Provide the (X, Y) coordinate of the cell's center where the given text is located.  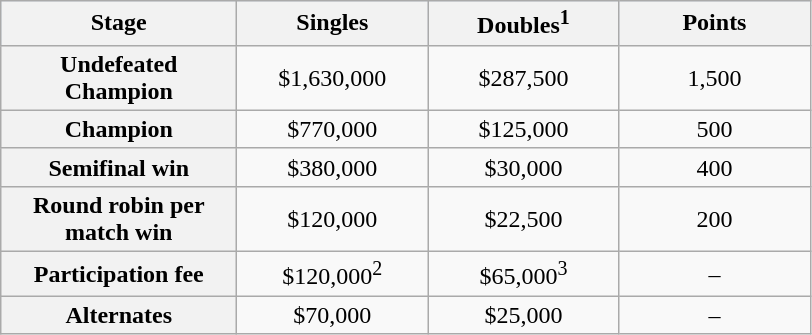
$1,630,000 (332, 78)
$120,000 (332, 218)
Participation fee (119, 274)
$770,000 (332, 129)
$287,500 (524, 78)
Doubles1 (524, 24)
Alternates (119, 315)
$120,0002 (332, 274)
$22,500 (524, 218)
200 (714, 218)
Semifinal win (119, 167)
$70,000 (332, 315)
$65,0003 (524, 274)
Singles (332, 24)
Points (714, 24)
$25,000 (524, 315)
1,500 (714, 78)
Champion (119, 129)
Stage (119, 24)
500 (714, 129)
400 (714, 167)
$30,000 (524, 167)
Round robin per match win (119, 218)
$125,000 (524, 129)
Undefeated Champion (119, 78)
$380,000 (332, 167)
